Provide the (x, y) coordinate of the cell's center where the given text is located.  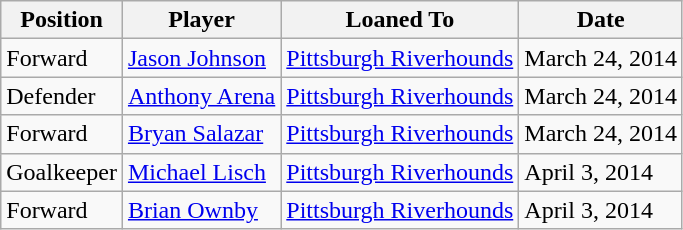
Defender (62, 96)
Michael Lisch (201, 172)
Bryan Salazar (201, 134)
Position (62, 20)
Brian Ownby (201, 210)
Player (201, 20)
Loaned To (400, 20)
Goalkeeper (62, 172)
Jason Johnson (201, 58)
Anthony Arena (201, 96)
Date (601, 20)
